Search for the cell housing the specified text and yield its (X, Y) center coordinate. 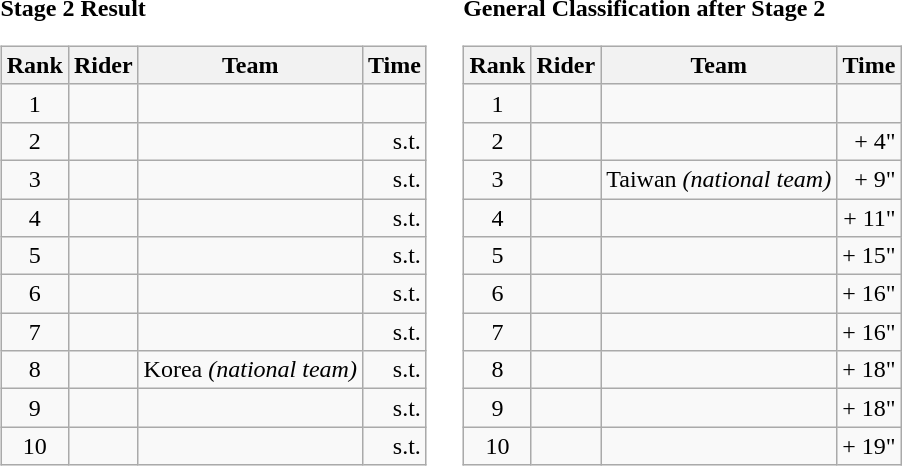
Taiwan (national team) (719, 179)
+ 19" (869, 446)
+ 11" (869, 217)
+ 9" (869, 179)
+ 4" (869, 141)
Korea (national team) (250, 370)
+ 15" (869, 256)
